For the text-containing cell, return its midpoint in [X, Y] coordinate format. 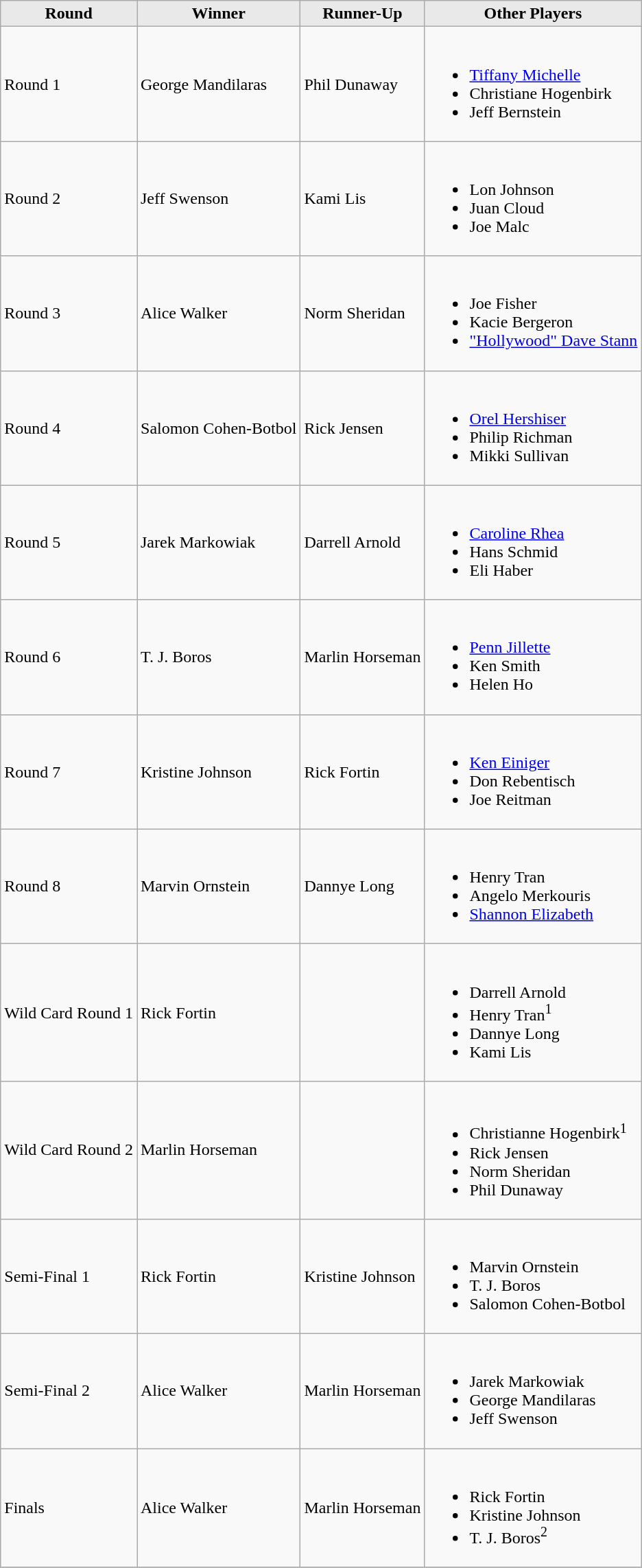
Marvin OrnsteinT. J. BorosSalomon Cohen-Botbol [533, 1276]
Darrell Arnold [362, 542]
Round 6 [69, 657]
Round [69, 14]
T. J. Boros [219, 657]
Orel HershiserPhilip RichmanMikki Sullivan [533, 428]
Penn JilletteKen SmithHelen Ho [533, 657]
Round 3 [69, 313]
Round 5 [69, 542]
Round 7 [69, 771]
Round 8 [69, 887]
Phil Dunaway [362, 84]
Round 4 [69, 428]
Wild Card Round 1 [69, 1013]
Ken EinigerDon RebentischJoe Reitman [533, 771]
Round 1 [69, 84]
Tiffany MichelleChristiane HogenbirkJeff Bernstein [533, 84]
Lon JohnsonJuan CloudJoe Malc [533, 199]
Rick FortinKristine JohnsonT. J. Boros2 [533, 1508]
Christianne Hogenbirk1Rick JensenNorm SheridanPhil Dunaway [533, 1150]
Semi-Final 1 [69, 1276]
Other Players [533, 14]
Wild Card Round 2 [69, 1150]
Finals [69, 1508]
Semi-Final 2 [69, 1390]
Salomon Cohen-Botbol [219, 428]
Runner-Up [362, 14]
Norm Sheridan [362, 313]
Jeff Swenson [219, 199]
Kami Lis [362, 199]
Darrell ArnoldHenry Tran1Dannye LongKami Lis [533, 1013]
Rick Jensen [362, 428]
Joe FisherKacie Bergeron"Hollywood" Dave Stann [533, 313]
Round 2 [69, 199]
Jarek Markowiak [219, 542]
Jarek MarkowiakGeorge MandilarasJeff Swenson [533, 1390]
Caroline RheaHans SchmidEli Haber [533, 542]
Dannye Long [362, 887]
Henry TranAngelo MerkourisShannon Elizabeth [533, 887]
Winner [219, 14]
George Mandilaras [219, 84]
Marvin Ornstein [219, 887]
